Scan for the cell matching the given text and deliver its (X, Y) coordinate at center. 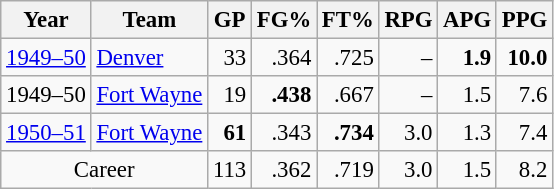
FT% (348, 20)
1950–51 (46, 133)
Denver (150, 58)
1.9 (468, 58)
Team (150, 20)
FG% (284, 20)
.364 (284, 58)
APG (468, 20)
Career (104, 170)
10.0 (524, 58)
PPG (524, 20)
.725 (348, 58)
.667 (348, 95)
7.4 (524, 133)
.362 (284, 170)
.734 (348, 133)
.343 (284, 133)
Year (46, 20)
8.2 (524, 170)
113 (230, 170)
.719 (348, 170)
1.3 (468, 133)
61 (230, 133)
.438 (284, 95)
19 (230, 95)
RPG (408, 20)
7.6 (524, 95)
GP (230, 20)
33 (230, 58)
